Identify which cell holds the provided text, then report its [x, y] central coordinate. 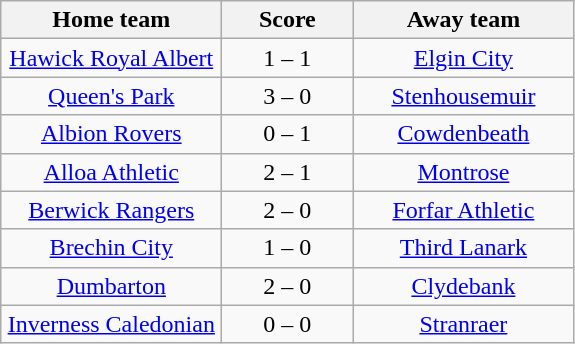
2 – 1 [288, 172]
0 – 0 [288, 324]
Away team [464, 20]
3 – 0 [288, 96]
1 – 0 [288, 248]
Home team [112, 20]
Score [288, 20]
Montrose [464, 172]
Elgin City [464, 58]
Albion Rovers [112, 134]
Berwick Rangers [112, 210]
Cowdenbeath [464, 134]
0 – 1 [288, 134]
Inverness Caledonian [112, 324]
Queen's Park [112, 96]
Hawick Royal Albert [112, 58]
1 – 1 [288, 58]
Brechin City [112, 248]
Forfar Athletic [464, 210]
Third Lanark [464, 248]
Stenhousemuir [464, 96]
Dumbarton [112, 286]
Alloa Athletic [112, 172]
Clydebank [464, 286]
Stranraer [464, 324]
